Locate the cell with the specified text and output its [x, y] center coordinate. 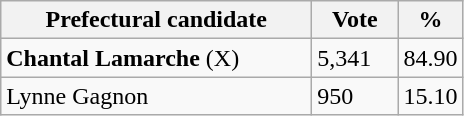
Lynne Gagnon [156, 96]
Prefectural candidate [156, 20]
950 [355, 96]
% [430, 20]
84.90 [430, 58]
5,341 [355, 58]
15.10 [430, 96]
Vote [355, 20]
Chantal Lamarche (X) [156, 58]
